Pinpoint the cell where the given text exists, returning its [x, y] midpoint coordinate. 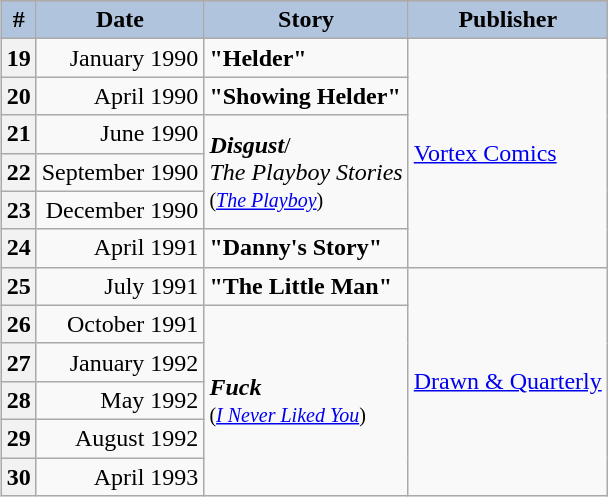
21 [18, 134]
January 1990 [120, 58]
19 [18, 58]
30 [18, 477]
29 [18, 438]
September 1990 [120, 172]
"Helder" [306, 58]
April 1990 [120, 96]
Vortex Comics [508, 153]
"Danny's Story" [306, 248]
Date [120, 20]
"The Little Man" [306, 286]
27 [18, 362]
October 1991 [120, 324]
23 [18, 210]
26 [18, 324]
22 [18, 172]
"Showing Helder" [306, 96]
# [18, 20]
24 [18, 248]
Publisher [508, 20]
April 1991 [120, 248]
July 1991 [120, 286]
25 [18, 286]
May 1992 [120, 400]
August 1992 [120, 438]
January 1992 [120, 362]
December 1990 [120, 210]
Disgust/The Playboy Stories(The Playboy) [306, 172]
28 [18, 400]
Story [306, 20]
20 [18, 96]
April 1993 [120, 477]
Drawn & Quarterly [508, 381]
Fuck(I Never Liked You) [306, 400]
June 1990 [120, 134]
